Extract the [x, y] coordinate from the center of the cell holding the provided text.  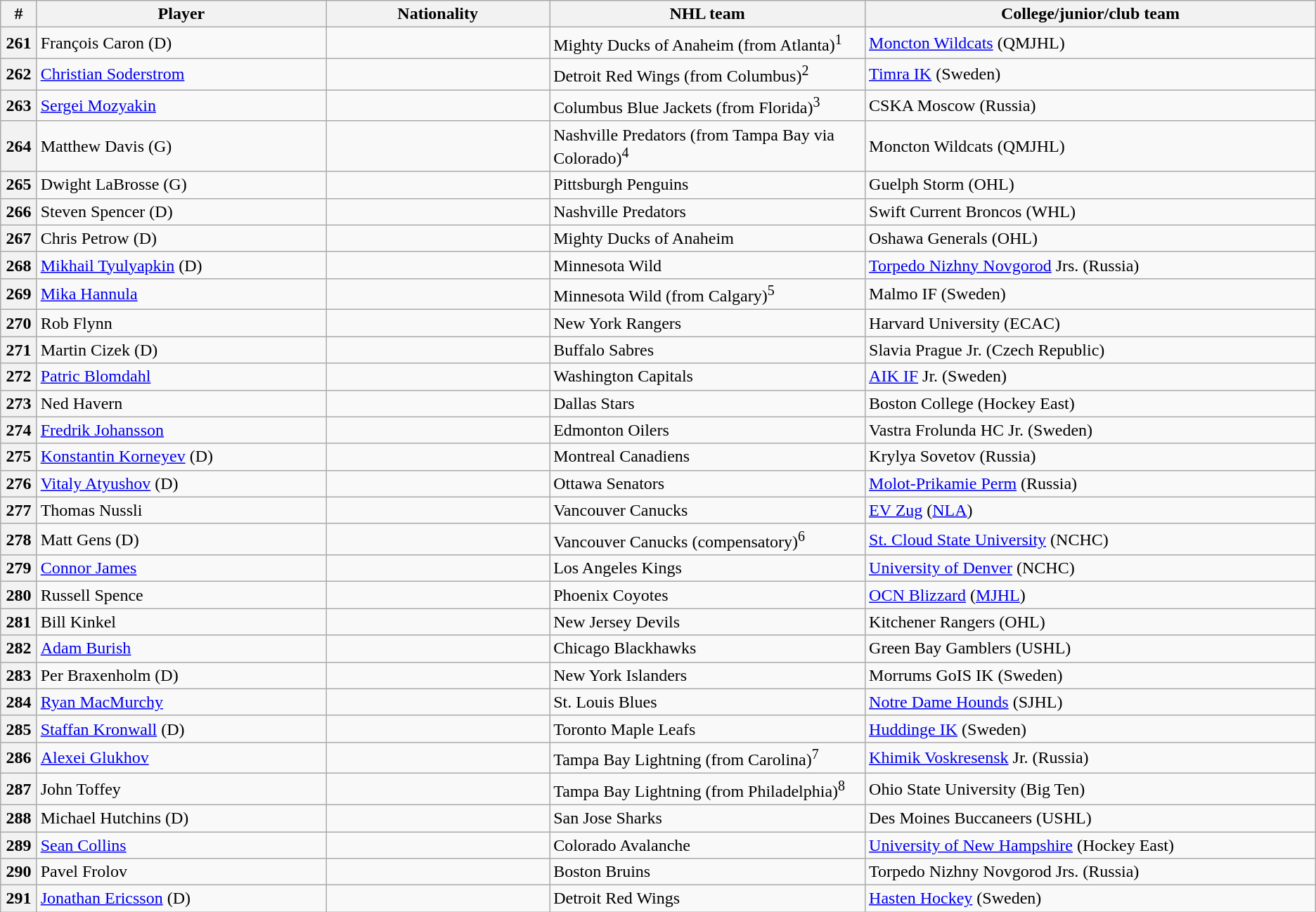
Green Bay Gamblers (USHL) [1091, 649]
Detroit Red Wings [707, 899]
Molot-Prikamie Perm (Russia) [1091, 483]
270 [18, 323]
Tampa Bay Lightning (from Philadelphia)8 [707, 790]
Sean Collins [181, 845]
275 [18, 457]
Staffan Kronwall (D) [181, 729]
262 [18, 74]
New York Islanders [707, 675]
San Jose Sharks [707, 818]
Christian Soderstrom [181, 74]
Martin Cizek (D) [181, 350]
Rob Flynn [181, 323]
267 [18, 238]
Nashville Predators (from Tampa Bay via Colorado)4 [707, 146]
283 [18, 675]
Mighty Ducks of Anaheim (from Atlanta)1 [707, 44]
EV Zug (NLA) [1091, 510]
288 [18, 818]
Chicago Blackhawks [707, 649]
Notre Dame Hounds (SJHL) [1091, 702]
AIK IF Jr. (Sweden) [1091, 377]
286 [18, 757]
278 [18, 540]
290 [18, 872]
Per Braxenholm (D) [181, 675]
Buffalo Sabres [707, 350]
John Toffey [181, 790]
Matt Gens (D) [181, 540]
St. Louis Blues [707, 702]
Morrums GoIS IK (Sweden) [1091, 675]
284 [18, 702]
Jonathan Ericsson (D) [181, 899]
Bill Kinkel [181, 622]
Pavel Frolov [181, 872]
Swift Current Broncos (WHL) [1091, 211]
268 [18, 265]
Minnesota Wild (from Calgary)5 [707, 294]
Ned Havern [181, 403]
Ottawa Senators [707, 483]
Adam Burish [181, 649]
Alexei Glukhov [181, 757]
Slavia Prague Jr. (Czech Republic) [1091, 350]
Boston College (Hockey East) [1091, 403]
Toronto Maple Leafs [707, 729]
Columbus Blue Jackets (from Florida)3 [707, 105]
Mikhail Tyulyapkin (D) [181, 265]
Dallas Stars [707, 403]
Washington Capitals [707, 377]
Vancouver Canucks (compensatory)6 [707, 540]
Chris Petrow (D) [181, 238]
New York Rangers [707, 323]
287 [18, 790]
Nashville Predators [707, 211]
Montreal Canadiens [707, 457]
Ryan MacMurchy [181, 702]
University of New Hampshire (Hockey East) [1091, 845]
Dwight LaBrosse (G) [181, 185]
271 [18, 350]
Harvard University (ECAC) [1091, 323]
265 [18, 185]
Tampa Bay Lightning (from Carolina)7 [707, 757]
Vastra Frolunda HC Jr. (Sweden) [1091, 430]
Fredrik Johansson [181, 430]
Michael Hutchins (D) [181, 818]
280 [18, 595]
279 [18, 568]
Guelph Storm (OHL) [1091, 185]
Mighty Ducks of Anaheim [707, 238]
Hasten Hockey (Sweden) [1091, 899]
269 [18, 294]
276 [18, 483]
272 [18, 377]
Steven Spencer (D) [181, 211]
289 [18, 845]
François Caron (D) [181, 44]
Connor James [181, 568]
Minnesota Wild [707, 265]
Thomas Nussli [181, 510]
Detroit Red Wings (from Columbus)2 [707, 74]
Oshawa Generals (OHL) [1091, 238]
264 [18, 146]
Phoenix Coyotes [707, 595]
Colorado Avalanche [707, 845]
263 [18, 105]
Los Angeles Kings [707, 568]
Khimik Voskresensk Jr. (Russia) [1091, 757]
NHL team [707, 14]
Vancouver Canucks [707, 510]
Kitchener Rangers (OHL) [1091, 622]
261 [18, 44]
Player [181, 14]
273 [18, 403]
# [18, 14]
Timra IK (Sweden) [1091, 74]
282 [18, 649]
Boston Bruins [707, 872]
Matthew Davis (G) [181, 146]
Krylya Sovetov (Russia) [1091, 457]
CSKA Moscow (Russia) [1091, 105]
University of Denver (NCHC) [1091, 568]
Patric Blomdahl [181, 377]
New Jersey Devils [707, 622]
291 [18, 899]
Pittsburgh Penguins [707, 185]
Nationality [438, 14]
Vitaly Atyushov (D) [181, 483]
266 [18, 211]
Malmo IF (Sweden) [1091, 294]
Des Moines Buccaneers (USHL) [1091, 818]
Konstantin Korneyev (D) [181, 457]
274 [18, 430]
277 [18, 510]
281 [18, 622]
Mika Hannula [181, 294]
OCN Blizzard (MJHL) [1091, 595]
College/junior/club team [1091, 14]
Russell Spence [181, 595]
Edmonton Oilers [707, 430]
Sergei Mozyakin [181, 105]
285 [18, 729]
Huddinge IK (Sweden) [1091, 729]
St. Cloud State University (NCHC) [1091, 540]
Ohio State University (Big Ten) [1091, 790]
